Return (X, Y) of the center of cell containing provided text 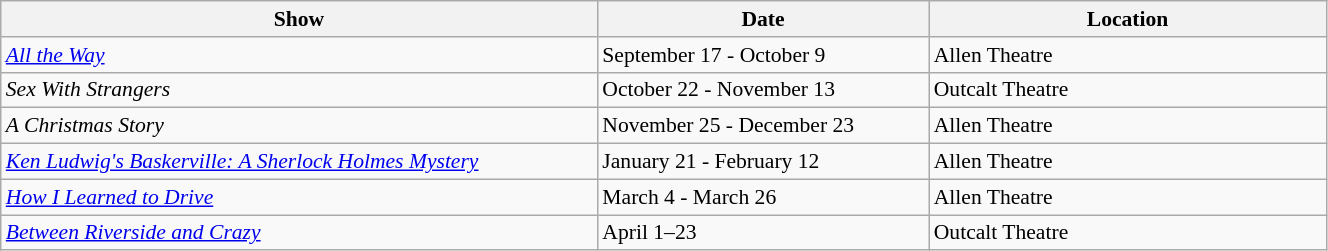
Between Riverside and Crazy (300, 233)
Location (1128, 19)
March 4 - March 26 (762, 197)
September 17 - October 9 (762, 55)
April 1–23 (762, 233)
November 25 - December 23 (762, 126)
Sex With Strangers (300, 90)
October 22 - November 13 (762, 90)
Show (300, 19)
January 21 - February 12 (762, 162)
All the Way (300, 55)
A Christmas Story (300, 126)
Ken Ludwig's Baskerville: A Sherlock Holmes Mystery (300, 162)
Date (762, 19)
How I Learned to Drive (300, 197)
